Provide the (x, y) coordinate of the cell's center where the given text is located.  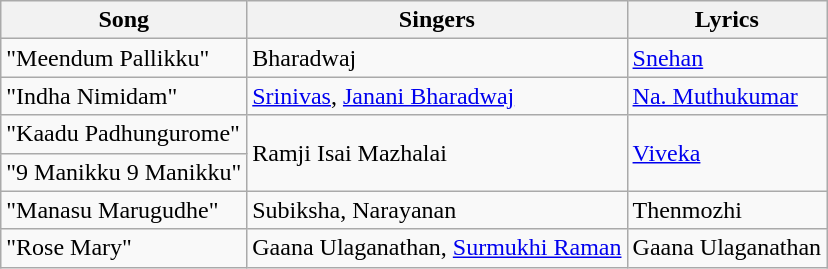
Song (124, 20)
Snehan (727, 58)
"Meendum Pallikku" (124, 58)
Na. Muthukumar (727, 96)
Ramji Isai Mazhalai (437, 153)
Thenmozhi (727, 210)
Bharadwaj (437, 58)
"Manasu Marugudhe" (124, 210)
Gaana Ulaganathan, Surmukhi Raman (437, 248)
"Indha Nimidam" (124, 96)
Gaana Ulaganathan (727, 248)
Viveka (727, 153)
Srinivas, Janani Bharadwaj (437, 96)
Singers (437, 20)
"Rose Mary" (124, 248)
"Kaadu Padhungurome" (124, 134)
"9 Manikku 9 Manikku" (124, 172)
Lyrics (727, 20)
Subiksha, Narayanan (437, 210)
